Identify which cell holds the provided text, then report its (X, Y) central coordinate. 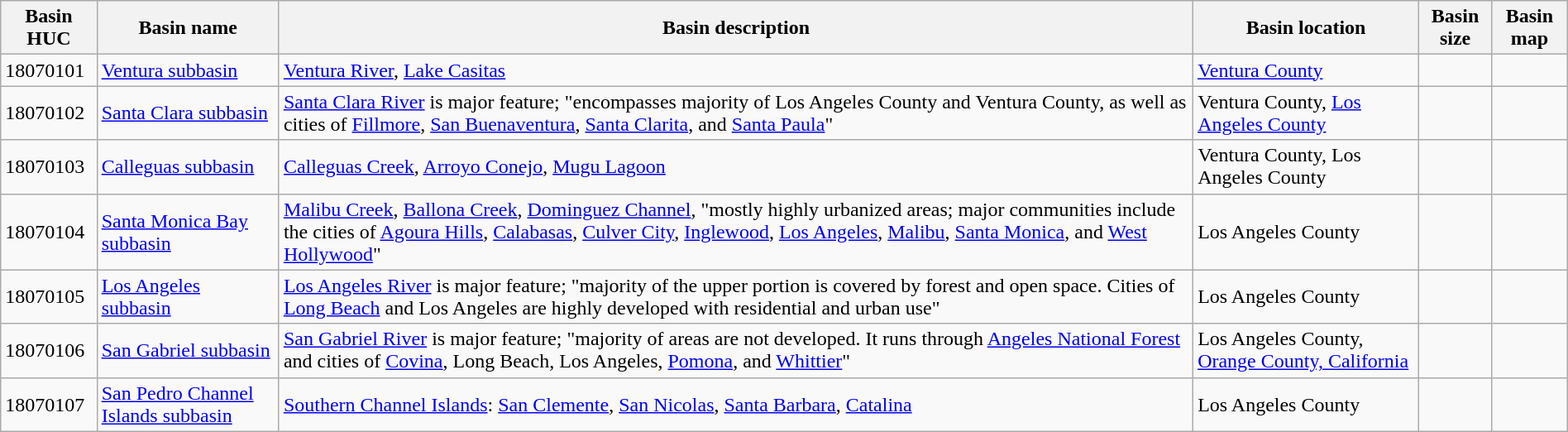
18070102 (49, 113)
Basin size (1456, 28)
Basin map (1530, 28)
Ventura subbasin (188, 70)
Ventura River, Lake Casitas (736, 70)
Calleguas Creek, Arroyo Conejo, Mugu Lagoon (736, 167)
Southern Channel Islands: San Clemente, San Nicolas, Santa Barbara, Catalina (736, 404)
San Gabriel subbasin (188, 351)
18070105 (49, 296)
18070101 (49, 70)
Santa Clara subbasin (188, 113)
Los Angeles subbasin (188, 296)
Ventura County (1307, 70)
San Pedro Channel Islands subbasin (188, 404)
Basin location (1307, 28)
18070106 (49, 351)
Santa Monica Bay subbasin (188, 232)
18070107 (49, 404)
Basin name (188, 28)
18070104 (49, 232)
Calleguas subbasin (188, 167)
18070103 (49, 167)
Los Angeles County, Orange County, California (1307, 351)
Basin HUC (49, 28)
Basin description (736, 28)
